Return the [X, Y] coordinate for the center point of the cell that contains the specified text.  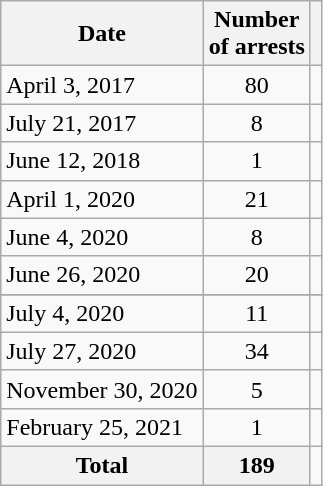
11 [256, 313]
April 1, 2020 [102, 199]
February 25, 2021 [102, 427]
April 3, 2017 [102, 85]
34 [256, 351]
5 [256, 389]
80 [256, 85]
June 26, 2020 [102, 275]
November 30, 2020 [102, 389]
July 21, 2017 [102, 123]
Date [102, 34]
189 [256, 465]
June 4, 2020 [102, 237]
July 27, 2020 [102, 351]
June 12, 2018 [102, 161]
July 4, 2020 [102, 313]
21 [256, 199]
20 [256, 275]
Total [102, 465]
Numberof arrests [256, 34]
